Search for the cell housing the specified text and yield its (X, Y) center coordinate. 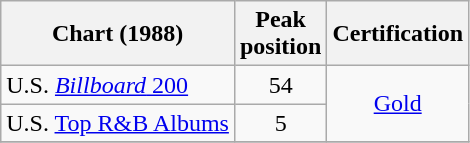
U.S. Billboard 200 (118, 85)
Chart (1988) (118, 34)
Gold (398, 104)
Certification (398, 34)
5 (280, 123)
Peak position (280, 34)
U.S. Top R&B Albums (118, 123)
54 (280, 85)
